Find where the given text appears and provide that cell's center as (X, Y) coordinate. 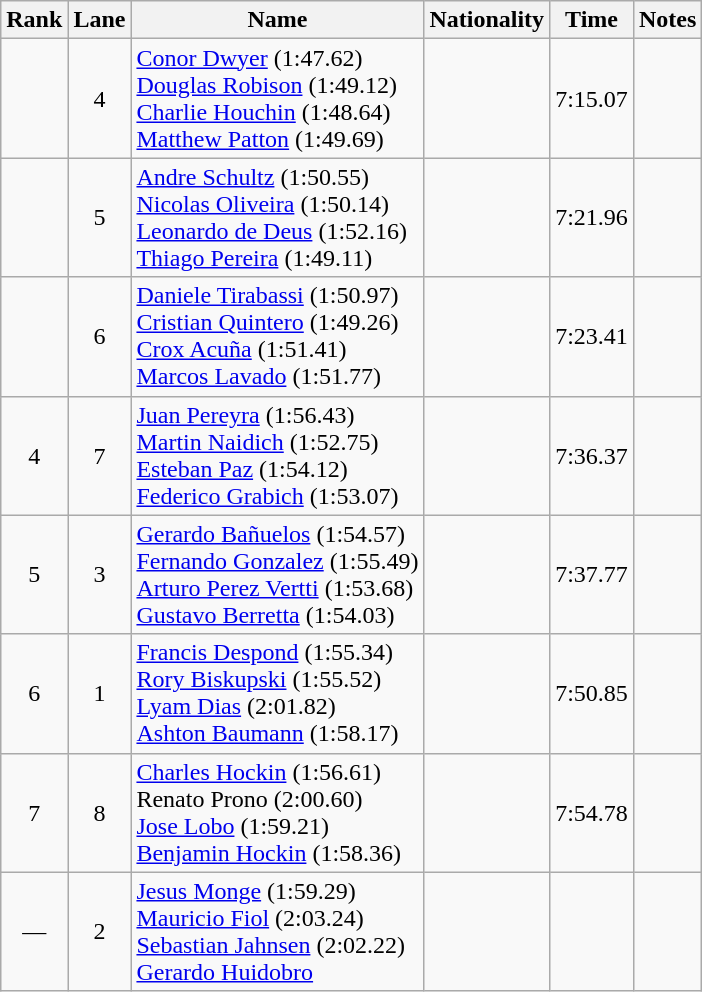
Name (278, 20)
Rank (34, 20)
Time (592, 20)
Francis Despond (1:55.34) Rory Biskupski (1:55.52) Lyam Dias (2:01.82) Ashton Baumann (1:58.17) (278, 694)
1 (100, 694)
7:21.96 (592, 218)
Nationality (487, 20)
Jesus Monge (1:59.29)Mauricio Fiol (2:03.24)Sebastian Jahnsen (2:02.22)Gerardo Huidobro (278, 932)
Conor Dwyer (1:47.62) Douglas Robison (1:49.12) Charlie Houchin (1:48.64) Matthew Patton (1:49.69) (278, 98)
7:50.85 (592, 694)
— (34, 932)
7:36.37 (592, 456)
Lane (100, 20)
Juan Pereyra (1:56.43) Martin Naidich (1:52.75) Esteban Paz (1:54.12) Federico Grabich (1:53.07) (278, 456)
7:37.77 (592, 574)
3 (100, 574)
7:15.07 (592, 98)
7:23.41 (592, 336)
Notes (667, 20)
Daniele Tirabassi (1:50.97) Cristian Quintero (1:49.26) Crox Acuña (1:51.41) Marcos Lavado (1:51.77) (278, 336)
Andre Schultz (1:50.55) Nicolas Oliveira (1:50.14) Leonardo de Deus (1:52.16) Thiago Pereira (1:49.11) (278, 218)
7:54.78 (592, 812)
2 (100, 932)
Charles Hockin (1:56.61) Renato Prono (2:00.60) Jose Lobo (1:59.21) Benjamin Hockin (1:58.36) (278, 812)
8 (100, 812)
Gerardo Bañuelos (1:54.57) Fernando Gonzalez (1:55.49) Arturo Perez Vertti (1:53.68) Gustavo Berretta (1:54.03) (278, 574)
